Detect which cell encompasses the target text, then output its [x, y] center coordinate. 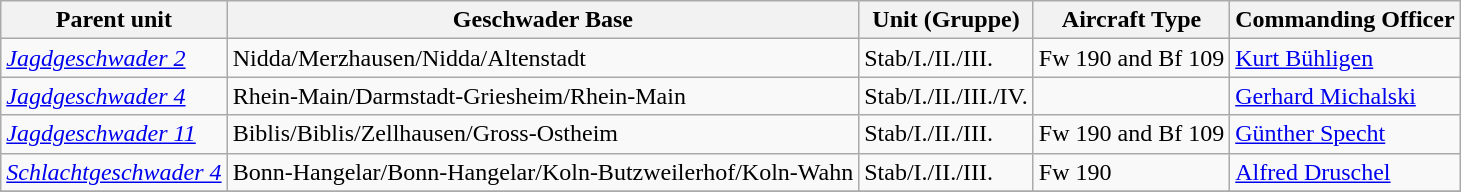
Kurt Bühligen [1345, 58]
Schlachtgeschwader 4 [114, 172]
Aircraft Type [1131, 20]
Gerhard Michalski [1345, 96]
Rhein-Main/Darmstadt-Griesheim/Rhein-Main [543, 96]
Jagdgeschwader 11 [114, 134]
Nidda/Merzhausen/Nidda/Altenstadt [543, 58]
Unit (Gruppe) [946, 20]
Jagdgeschwader 2 [114, 58]
Alfred Druschel [1345, 172]
Fw 190 [1131, 172]
Stab/I./II./III./IV. [946, 96]
Bonn-Hangelar/Bonn-Hangelar/Koln-Butzweilerhof/Koln-Wahn [543, 172]
Commanding Officer [1345, 20]
Günther Specht [1345, 134]
Geschwader Base [543, 20]
Biblis/Biblis/Zellhausen/Gross-Ostheim [543, 134]
Parent unit [114, 20]
Jagdgeschwader 4 [114, 96]
